Find where the given text appears and provide that cell's center as [X, Y] coordinate. 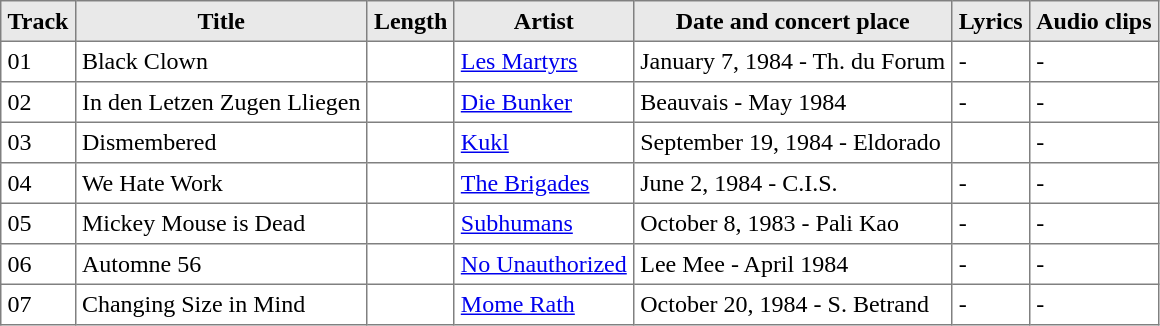
January 7, 1984 - Th. du Forum [793, 61]
We Hate Work [221, 183]
September 19, 1984 - Eldorado [793, 142]
Lyrics [991, 21]
Audio clips [1094, 21]
07 [38, 304]
Changing Size in Mind [221, 304]
Black Clown [221, 61]
Automne 56 [221, 264]
03 [38, 142]
Die Bunker [544, 102]
Lee Mee - April 1984 [793, 264]
October 20, 1984 - S. Betrand [793, 304]
June 2, 1984 - C.I.S. [793, 183]
Title [221, 21]
Mome Rath [544, 304]
04 [38, 183]
Beauvais - May 1984 [793, 102]
In den Letzen Zugen Lliegen [221, 102]
Mickey Mouse is Dead [221, 223]
Length [410, 21]
The Brigades [544, 183]
Track [38, 21]
October 8, 1983 - Pali Kao [793, 223]
05 [38, 223]
No Unauthorized [544, 264]
01 [38, 61]
Artist [544, 21]
Les Martyrs [544, 61]
Kukl [544, 142]
06 [38, 264]
Subhumans [544, 223]
02 [38, 102]
Date and concert place [793, 21]
Dismembered [221, 142]
